Scan for the cell matching the given text and deliver its [X, Y] coordinate at center. 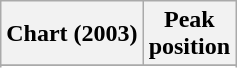
Peakposition [189, 34]
Chart (2003) [72, 34]
